Identify which cell holds the provided text, then report its [X, Y] central coordinate. 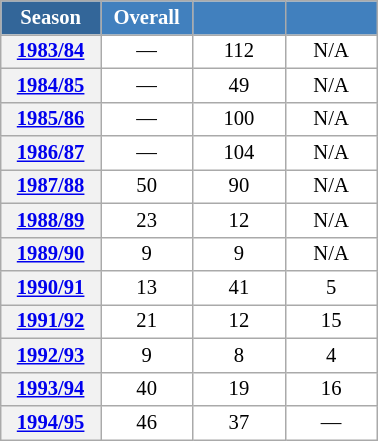
23 [146, 220]
13 [146, 287]
1985/86 [51, 119]
1984/85 [51, 85]
4 [331, 355]
1983/84 [51, 51]
1991/92 [51, 321]
1987/88 [51, 186]
15 [331, 321]
112 [239, 51]
19 [239, 389]
49 [239, 85]
Season [51, 17]
Overall [146, 17]
50 [146, 186]
1993/94 [51, 389]
16 [331, 389]
100 [239, 119]
1990/91 [51, 287]
1994/95 [51, 423]
37 [239, 423]
1988/89 [51, 220]
21 [146, 321]
46 [146, 423]
8 [239, 355]
1989/90 [51, 254]
5 [331, 287]
1986/87 [51, 153]
104 [239, 153]
40 [146, 389]
90 [239, 186]
1992/93 [51, 355]
41 [239, 287]
